Detect which cell encompasses the target text, then output its (x, y) center coordinate. 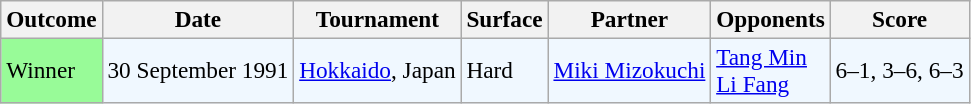
Hard (504, 70)
Tang Min Li Fang (770, 70)
6–1, 3–6, 6–3 (900, 70)
Miki Mizokuchi (630, 70)
Tournament (378, 19)
Partner (630, 19)
Outcome (52, 19)
Date (198, 19)
Surface (504, 19)
Hokkaido, Japan (378, 70)
Score (900, 19)
Opponents (770, 19)
30 September 1991 (198, 70)
Winner (52, 70)
